Find where the given text appears and provide that cell's center as (x, y) coordinate. 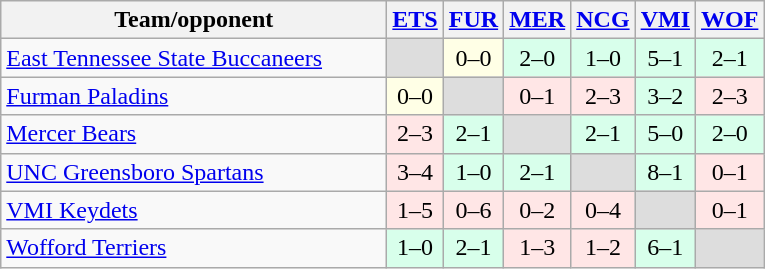
VMI (665, 20)
NCG (603, 20)
1–2 (603, 248)
Mercer Bears (194, 134)
3–2 (665, 96)
0–4 (603, 210)
5–1 (665, 58)
1–3 (538, 248)
MER (538, 20)
East Tennessee State Buccaneers (194, 58)
0–2 (538, 210)
UNC Greensboro Spartans (194, 172)
ETS (415, 20)
8–1 (665, 172)
WOF (730, 20)
Furman Paladins (194, 96)
5–0 (665, 134)
FUR (473, 20)
3–4 (415, 172)
6–1 (665, 248)
1–5 (415, 210)
VMI Keydets (194, 210)
0–6 (473, 210)
Team/opponent (194, 20)
Wofford Terriers (194, 248)
